Return the (x, y) coordinate for the center point of the cell that contains the specified text.  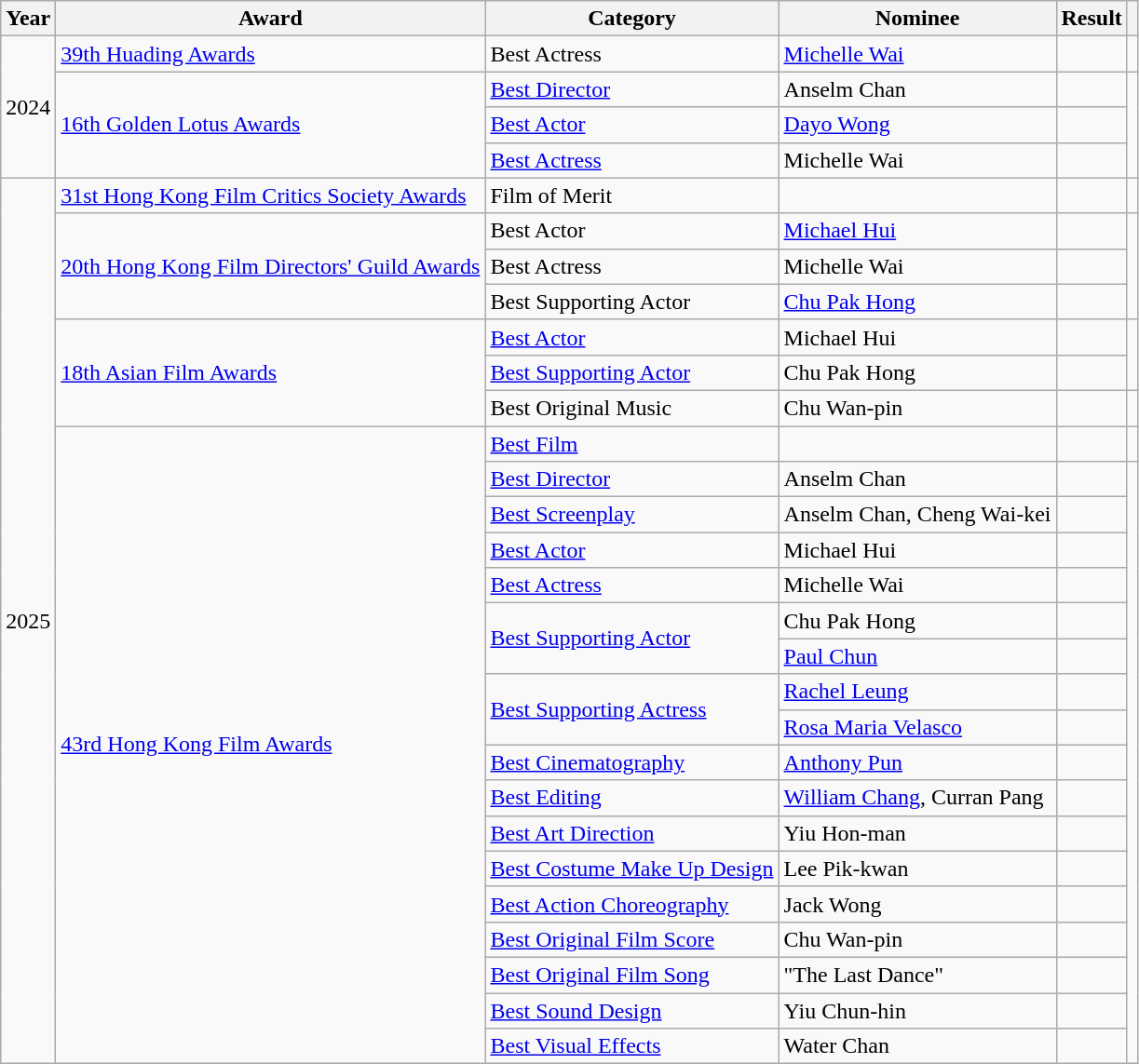
Rachel Leung (917, 692)
Result (1092, 19)
Best Visual Effects (631, 1046)
Yiu Hon-man (917, 833)
2024 (28, 107)
31st Hong Kong Film Critics Society Awards (270, 195)
Best Original Music (631, 408)
Water Chan (917, 1046)
Yiu Chun-hin (917, 1010)
"The Last Dance" (917, 975)
Best Screenplay (631, 515)
Anthony Pun (917, 762)
43rd Hong Kong Film Awards (270, 745)
Jack Wong (917, 904)
Lee Pik-kwan (917, 869)
William Chang, Curran Pang (917, 798)
Best Supporting Actress (631, 709)
Best Costume Make Up Design (631, 869)
39th Huading Awards (270, 54)
Best Sound Design (631, 1010)
20th Hong Kong Film Directors' Guild Awards (270, 266)
Nominee (917, 19)
Paul Chun (917, 656)
Anselm Chan, Cheng Wai-kei (917, 515)
Best Cinematography (631, 762)
Category (631, 19)
Best Editing (631, 798)
Award (270, 19)
Film of Merit (631, 195)
Year (28, 19)
16th Golden Lotus Awards (270, 125)
2025 (28, 621)
Dayo Wong (917, 125)
Best Art Direction (631, 833)
Rosa Maria Velasco (917, 727)
Best Original Film Score (631, 939)
Best Film (631, 444)
Best Original Film Song (631, 975)
Best Action Choreography (631, 904)
18th Asian Film Awards (270, 372)
